For the text-containing cell, return its midpoint in (x, y) coordinate format. 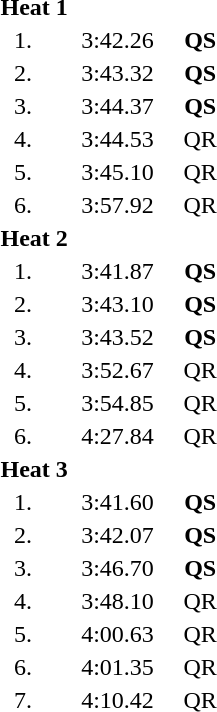
3:42.26 (118, 40)
4:27.84 (118, 436)
3:43.52 (118, 337)
3:43.32 (118, 73)
3:48.10 (118, 601)
3:41.87 (118, 271)
3:45.10 (118, 172)
3:43.10 (118, 304)
3:46.70 (118, 568)
4:00.63 (118, 634)
3:44.53 (118, 139)
3:57.92 (118, 205)
3:41.60 (118, 502)
3:52.67 (118, 370)
3:42.07 (118, 535)
3:54.85 (118, 403)
3:44.37 (118, 106)
4:01.35 (118, 667)
